Pinpoint the cell where the given text exists, returning its [X, Y] midpoint coordinate. 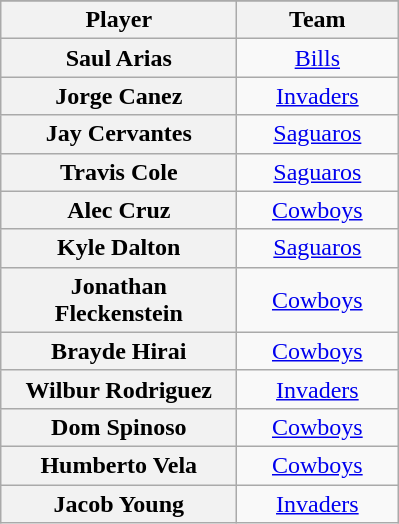
Jacob Young [119, 503]
Brayde Hirai [119, 351]
Saul Arias [119, 58]
Jay Cervantes [119, 134]
Humberto Vela [119, 465]
Dom Spinoso [119, 427]
Team [318, 20]
Player [119, 20]
Jorge Canez [119, 96]
Kyle Dalton [119, 248]
Wilbur Rodriguez [119, 389]
Alec Cruz [119, 210]
Travis Cole [119, 172]
Jonathan Fleckenstein [119, 300]
Bills [318, 58]
